Detect which cell encompasses the target text, then output its (X, Y) center coordinate. 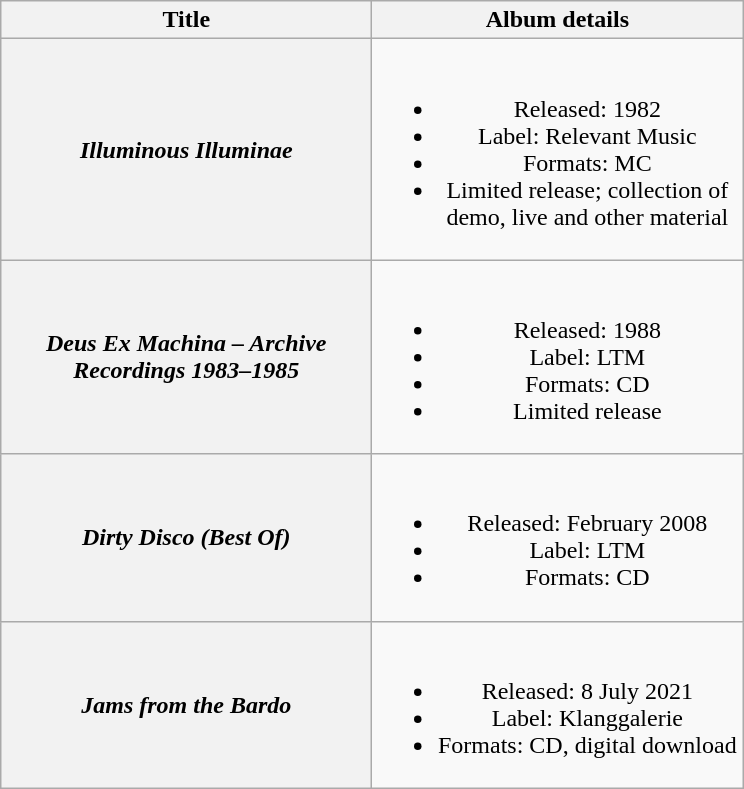
Released: 8 July 2021Label: KlanggalerieFormats: CD, digital download (558, 704)
Jams from the Bardo (186, 704)
Released: 1982Label: Relevant MusicFormats: MCLimited release; collection of demo, live and other material (558, 150)
Title (186, 20)
Album details (558, 20)
Released: February 2008Label: LTMFormats: CD (558, 538)
Released: 1988Label: LTMFormats: CDLimited release (558, 357)
Dirty Disco (Best Of) (186, 538)
Deus Ex Machina – Archive Recordings 1983–1985 (186, 357)
Illuminous Illuminae (186, 150)
